Return the (x, y) coordinate for the center point of the cell that contains the specified text.  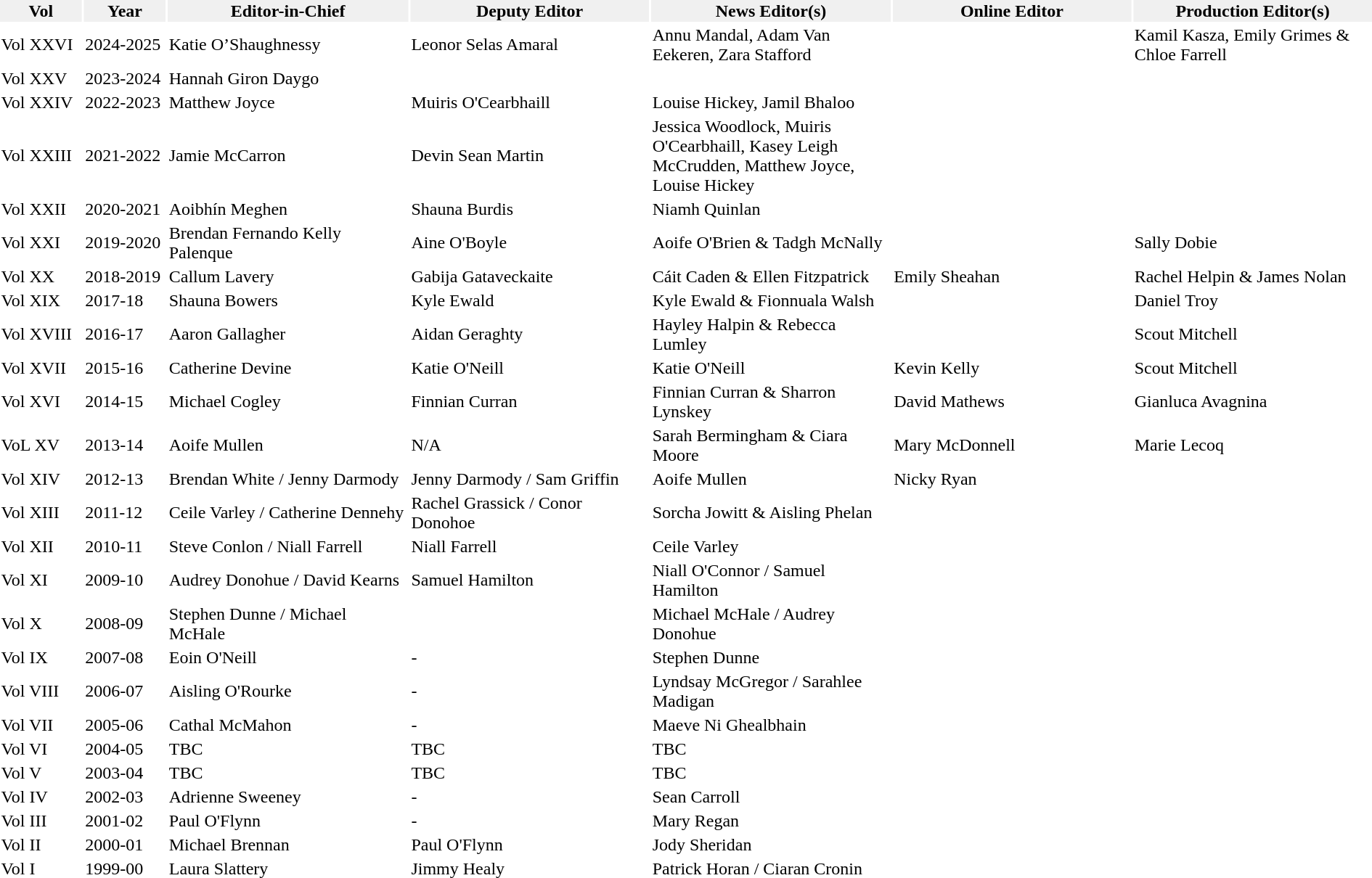
Katie O’Shaughnessy (287, 45)
Vol XVI (41, 402)
Vol II (41, 845)
Jamie McCarron (287, 155)
Online Editor (1012, 11)
Stephen Dunne / Michael McHale (287, 624)
Vol IV (41, 797)
N/A (530, 446)
Vol XIII (41, 512)
Muiris O'Cearbhaill (530, 102)
Niall O'Connor / Samuel Hamilton (771, 580)
Vol XX (41, 276)
Kyle Ewald & Fionnuala Walsh (771, 300)
Hannah Giron Daygo (287, 78)
2021-2022 (125, 155)
VoL XV (41, 446)
2007-08 (125, 657)
Michael Brennan (287, 845)
Hayley Halpin & Rebecca Lumley (771, 334)
Louise Hickey, Jamil Bhaloo (771, 102)
Vol XVII (41, 368)
Kamil Kasza, Emily Grimes & Chloe Farrell (1253, 45)
Production Editor(s) (1253, 11)
Eoin O'Neill (287, 657)
Sally Dobie (1253, 242)
Mary Regan (771, 821)
Vol XIV (41, 479)
2009-10 (125, 580)
Vol III (41, 821)
Vol XXI (41, 242)
2018-2019 (125, 276)
2011-12 (125, 512)
Shauna Burdis (530, 209)
Samuel Hamilton (530, 580)
Sarah Bermingham & Ciara Moore (771, 446)
Maeve Ni Ghealbhain (771, 725)
Vol XXVI (41, 45)
2004-05 (125, 749)
2020-2021 (125, 209)
Emily Sheahan (1012, 276)
Aaron Gallagher (287, 334)
Brendan Fernando Kelly Palenque (287, 242)
2015-16 (125, 368)
2003-04 (125, 773)
Jody Sheridan (771, 845)
2017-18 (125, 300)
Niall Farrell (530, 546)
Aisling O'Rourke (287, 691)
Steve Conlon / Niall Farrell (287, 546)
2002-03 (125, 797)
2023-2024 (125, 78)
Vol VII (41, 725)
Sorcha Jowitt & Aisling Phelan (771, 512)
Gianluca Avagnina (1253, 402)
Brendan White / Jenny Darmody (287, 479)
Jenny Darmody / Sam Griffin (530, 479)
Aidan Geraghty (530, 334)
Vol XI (41, 580)
Matthew Joyce (287, 102)
Vol XXII (41, 209)
Aoibhín Meghen (287, 209)
Kyle Ewald (530, 300)
2012-13 (125, 479)
Leonor Selas Amaral (530, 45)
Editor-in-Chief (287, 11)
Gabija Gataveckaite (530, 276)
Rachel Helpin & James Nolan (1253, 276)
Michael McHale / Audrey Donohue (771, 624)
Aoife O'Brien & Tadgh McNally (771, 242)
Lyndsay McGregor / Sarahlee Madigan (771, 691)
2008-09 (125, 624)
2016-17 (125, 334)
Year (125, 11)
Stephen Dunne (771, 657)
Catherine Devine (287, 368)
Jessica Woodlock, Muiris O'Cearbhaill, Kasey Leigh McCrudden, Matthew Joyce, Louise Hickey (771, 155)
Annu Mandal, Adam Van Eekeren, Zara Stafford (771, 45)
Cáit Caden & Ellen Fitzpatrick (771, 276)
Kevin Kelly (1012, 368)
2019-2020 (125, 242)
Audrey Donohue / David Kearns (287, 580)
Vol IX (41, 657)
2010-11 (125, 546)
Mary McDonnell (1012, 446)
Vol XVIII (41, 334)
Vol X (41, 624)
Finnian Curran (530, 402)
2024-2025 (125, 45)
Vol VI (41, 749)
Aine O'Boyle (530, 242)
Daniel Troy (1253, 300)
Sean Carroll (771, 797)
Marie Lecoq (1253, 446)
Vol XXIV (41, 102)
Finnian Curran & Sharron Lynskey (771, 402)
Vol (41, 11)
2006-07 (125, 691)
Deputy Editor (530, 11)
Ceile Varley / Catherine Dennehy (287, 512)
Ceile Varley (771, 546)
Niamh Quinlan (771, 209)
Nicky Ryan (1012, 479)
Rachel Grassick / Conor Donohoe (530, 512)
Vol V (41, 773)
Adrienne Sweeney (287, 797)
News Editor(s) (771, 11)
Michael Cogley (287, 402)
Vol XII (41, 546)
Vol XXIII (41, 155)
2005-06 (125, 725)
Vol XIX (41, 300)
Callum Lavery (287, 276)
Cathal McMahon (287, 725)
David Mathews (1012, 402)
Vol XXV (41, 78)
Vol VIII (41, 691)
2001-02 (125, 821)
Devin Sean Martin (530, 155)
2013-14 (125, 446)
2022-2023 (125, 102)
2000-01 (125, 845)
Shauna Bowers (287, 300)
2014-15 (125, 402)
